Identify which cell holds the provided text, then report its (x, y) central coordinate. 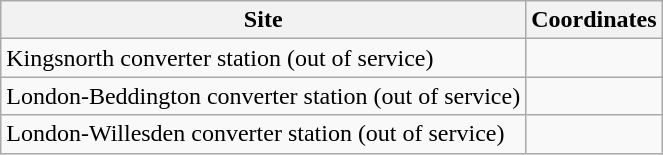
London-Willesden converter station (out of service) (264, 134)
Site (264, 20)
Kingsnorth converter station (out of service) (264, 58)
London-Beddington converter station (out of service) (264, 96)
Coordinates (594, 20)
